Detect which cell encompasses the target text, then output its [x, y] center coordinate. 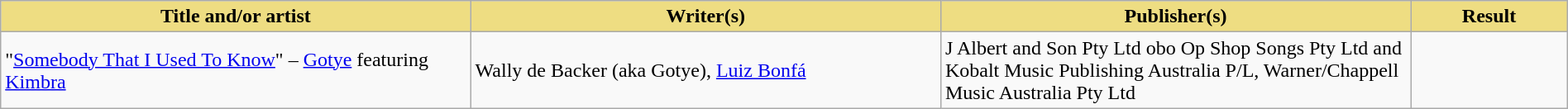
Result [1489, 17]
Publisher(s) [1175, 17]
J Albert and Son Pty Ltd obo Op Shop Songs Pty Ltd and Kobalt Music Publishing Australia P/L, Warner/Chappell Music Australia Pty Ltd [1175, 70]
Wally de Backer (aka Gotye), Luiz Bonfá [705, 70]
Title and/or artist [236, 17]
Writer(s) [705, 17]
"Somebody That I Used To Know" – Gotye featuring Kimbra [236, 70]
